Output the [X, Y] coordinate of the center of the cell containing the given text.  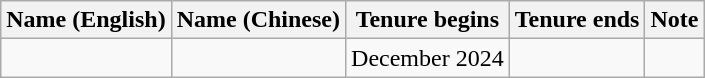
Name (Chinese) [258, 20]
Name (English) [86, 20]
Tenure begins [428, 20]
December 2024 [428, 58]
Note [674, 20]
Tenure ends [577, 20]
